From the cell containing the given text, extract its center point as (X, Y) coordinate. 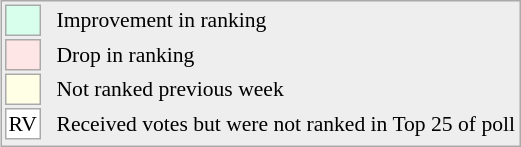
Drop in ranking (286, 55)
Received votes but were not ranked in Top 25 of poll (286, 124)
Not ranked previous week (286, 90)
Improvement in ranking (286, 20)
RV (23, 124)
